Detect which cell encompasses the target text, then output its (X, Y) center coordinate. 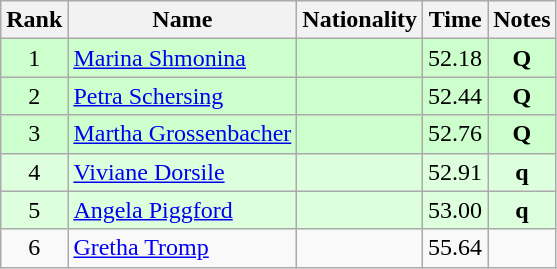
1 (34, 58)
52.76 (456, 134)
52.91 (456, 172)
52.18 (456, 58)
6 (34, 248)
55.64 (456, 248)
5 (34, 210)
Angela Piggford (182, 210)
Petra Schersing (182, 96)
3 (34, 134)
53.00 (456, 210)
Martha Grossenbacher (182, 134)
Gretha Tromp (182, 248)
2 (34, 96)
Notes (522, 20)
Viviane Dorsile (182, 172)
52.44 (456, 96)
Name (182, 20)
4 (34, 172)
Rank (34, 20)
Time (456, 20)
Marina Shmonina (182, 58)
Nationality (360, 20)
